Search for the cell housing the specified text and yield its [X, Y] center coordinate. 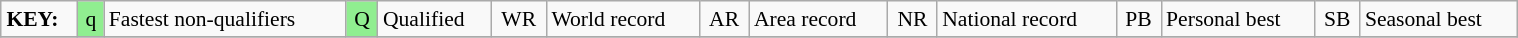
AR [724, 19]
World record [622, 19]
National record [1026, 19]
Personal best [1238, 19]
PB [1138, 19]
q [91, 19]
Seasonal best [1438, 19]
NR [912, 19]
SB [1338, 19]
Qualified [434, 19]
Q [362, 19]
Fastest non-qualifiers [225, 19]
KEY: [40, 19]
Area record [818, 19]
WR [518, 19]
